From the cell containing the given text, extract its center point as (x, y) coordinate. 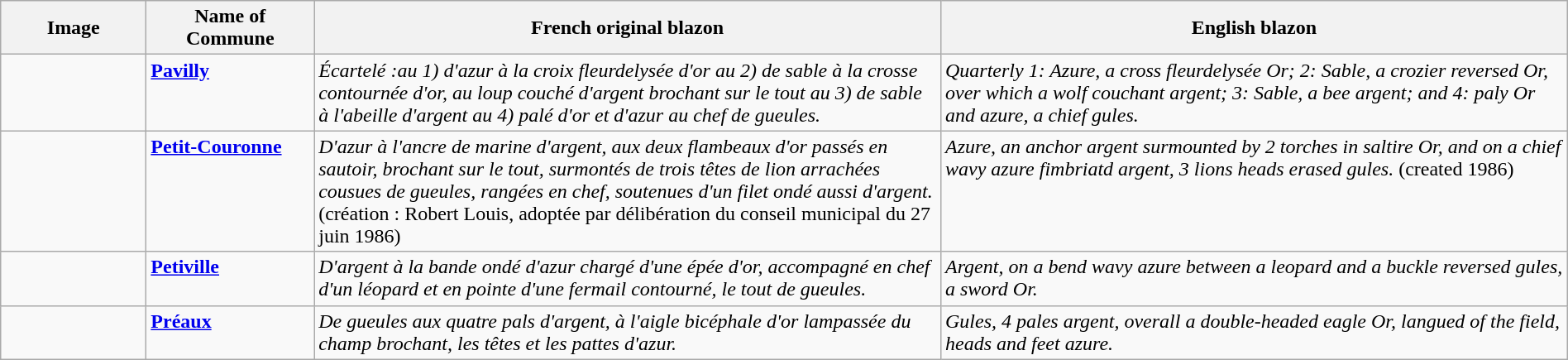
English blazon (1254, 28)
De gueules aux quatre pals d'argent, à l'aigle bicéphale d'or lampassée du champ brochant, les têtes et les pattes d'azur. (628, 333)
Image (74, 28)
Name of Commune (230, 28)
Petit-Couronne (230, 191)
Argent, on a bend wavy azure between a leopard and a buckle reversed gules, a sword Or. (1254, 278)
Petiville (230, 278)
French original blazon (628, 28)
Azure, an anchor argent surmounted by 2 torches in saltire Or, and on a chief wavy azure fimbriatd argent, 3 lions heads erased gules. (created 1986) (1254, 191)
D'argent à la bande ondé d'azur chargé d'une épée d'or, accompagné en chef d'un léopard et en pointe d'une fermail contourné, le tout de gueules. (628, 278)
Préaux (230, 333)
Gules, 4 pales argent, overall a double-headed eagle Or, langued of the field, heads and feet azure. (1254, 333)
Pavilly (230, 93)
